From the cell containing the given text, extract its center point as [x, y] coordinate. 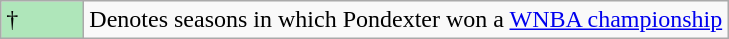
† [42, 20]
Denotes seasons in which Pondexter won a WNBA championship [406, 20]
